For the text-containing cell, return its midpoint in (x, y) coordinate format. 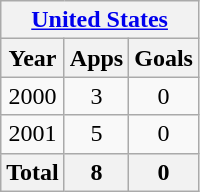
2000 (33, 96)
Goals (164, 58)
2001 (33, 134)
8 (96, 172)
3 (96, 96)
5 (96, 134)
United States (100, 20)
Year (33, 58)
Total (33, 172)
Apps (96, 58)
